Find where the given text appears and provide that cell's center as (x, y) coordinate. 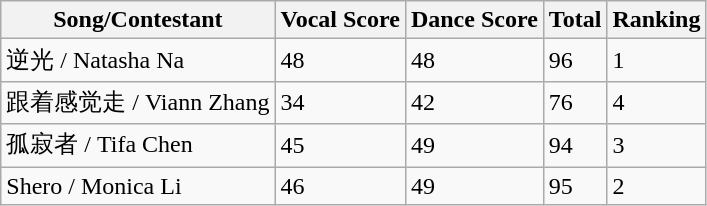
95 (575, 185)
2 (656, 185)
4 (656, 102)
Ranking (656, 20)
Shero / Monica Li (138, 185)
Dance Score (474, 20)
46 (340, 185)
42 (474, 102)
Vocal Score (340, 20)
Total (575, 20)
34 (340, 102)
3 (656, 146)
76 (575, 102)
94 (575, 146)
45 (340, 146)
孤寂者 / Tifa Chen (138, 146)
1 (656, 60)
逆光 / Natasha Na (138, 60)
96 (575, 60)
跟着感觉走 / Viann Zhang (138, 102)
Song/Contestant (138, 20)
